Search for the cell housing the specified text and yield its (X, Y) center coordinate. 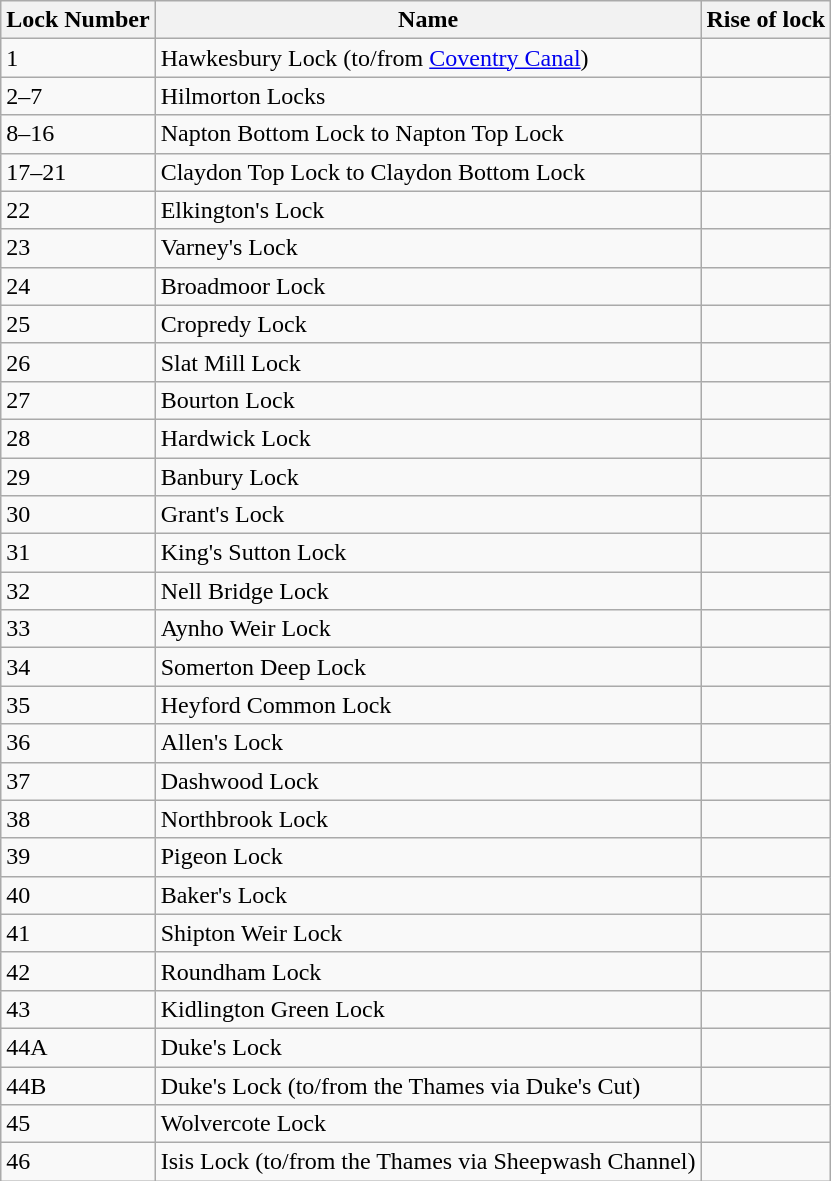
Varney's Lock (428, 248)
Name (428, 20)
Hardwick Lock (428, 438)
Hawkesbury Lock (to/from Coventry Canal) (428, 58)
43 (78, 1009)
27 (78, 400)
37 (78, 781)
31 (78, 553)
Hilmorton Locks (428, 96)
Aynho Weir Lock (428, 629)
1 (78, 58)
36 (78, 743)
Roundham Lock (428, 971)
29 (78, 477)
44B (78, 1085)
Duke's Lock (428, 1047)
Isis Lock (to/from the Thames via Sheepwash Channel) (428, 1162)
2–7 (78, 96)
39 (78, 857)
Cropredy Lock (428, 324)
24 (78, 286)
34 (78, 667)
Banbury Lock (428, 477)
Allen's Lock (428, 743)
25 (78, 324)
22 (78, 210)
32 (78, 591)
35 (78, 705)
Somerton Deep Lock (428, 667)
Kidlington Green Lock (428, 1009)
33 (78, 629)
30 (78, 515)
23 (78, 248)
8–16 (78, 134)
Northbrook Lock (428, 819)
38 (78, 819)
Nell Bridge Lock (428, 591)
Claydon Top Lock to Claydon Bottom Lock (428, 172)
Broadmoor Lock (428, 286)
Elkington's Lock (428, 210)
41 (78, 933)
Rise of lock (766, 20)
King's Sutton Lock (428, 553)
Duke's Lock (to/from the Thames via Duke's Cut) (428, 1085)
26 (78, 362)
Pigeon Lock (428, 857)
Dashwood Lock (428, 781)
Baker's Lock (428, 895)
Wolvercote Lock (428, 1124)
42 (78, 971)
Napton Bottom Lock to Napton Top Lock (428, 134)
45 (78, 1124)
Slat Mill Lock (428, 362)
Lock Number (78, 20)
Shipton Weir Lock (428, 933)
44A (78, 1047)
17–21 (78, 172)
28 (78, 438)
Heyford Common Lock (428, 705)
40 (78, 895)
Grant's Lock (428, 515)
46 (78, 1162)
Bourton Lock (428, 400)
